Identify which cell holds the provided text, then report its [x, y] central coordinate. 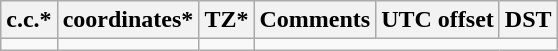
c.c.* [29, 20]
TZ* [226, 20]
DST [528, 20]
Comments [315, 20]
UTC offset [438, 20]
coordinates* [128, 20]
